Capture the cell that displays the provided text and extract its (X, Y) central coordinate. 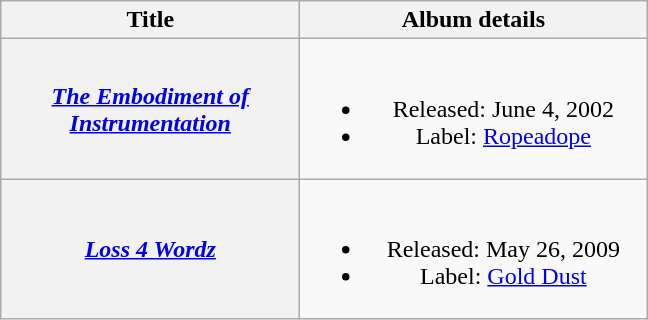
Loss 4 Wordz (150, 249)
Released: June 4, 2002Label: Ropeadope (474, 109)
Released: May 26, 2009Label: Gold Dust (474, 249)
Title (150, 20)
The Embodiment of Instrumentation (150, 109)
Album details (474, 20)
